Locate the cell with the specified text and output its (X, Y) center coordinate. 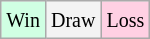
Loss (126, 20)
Draw (72, 20)
Win (24, 20)
